Locate the cell with the specified text and output its [X, Y] center coordinate. 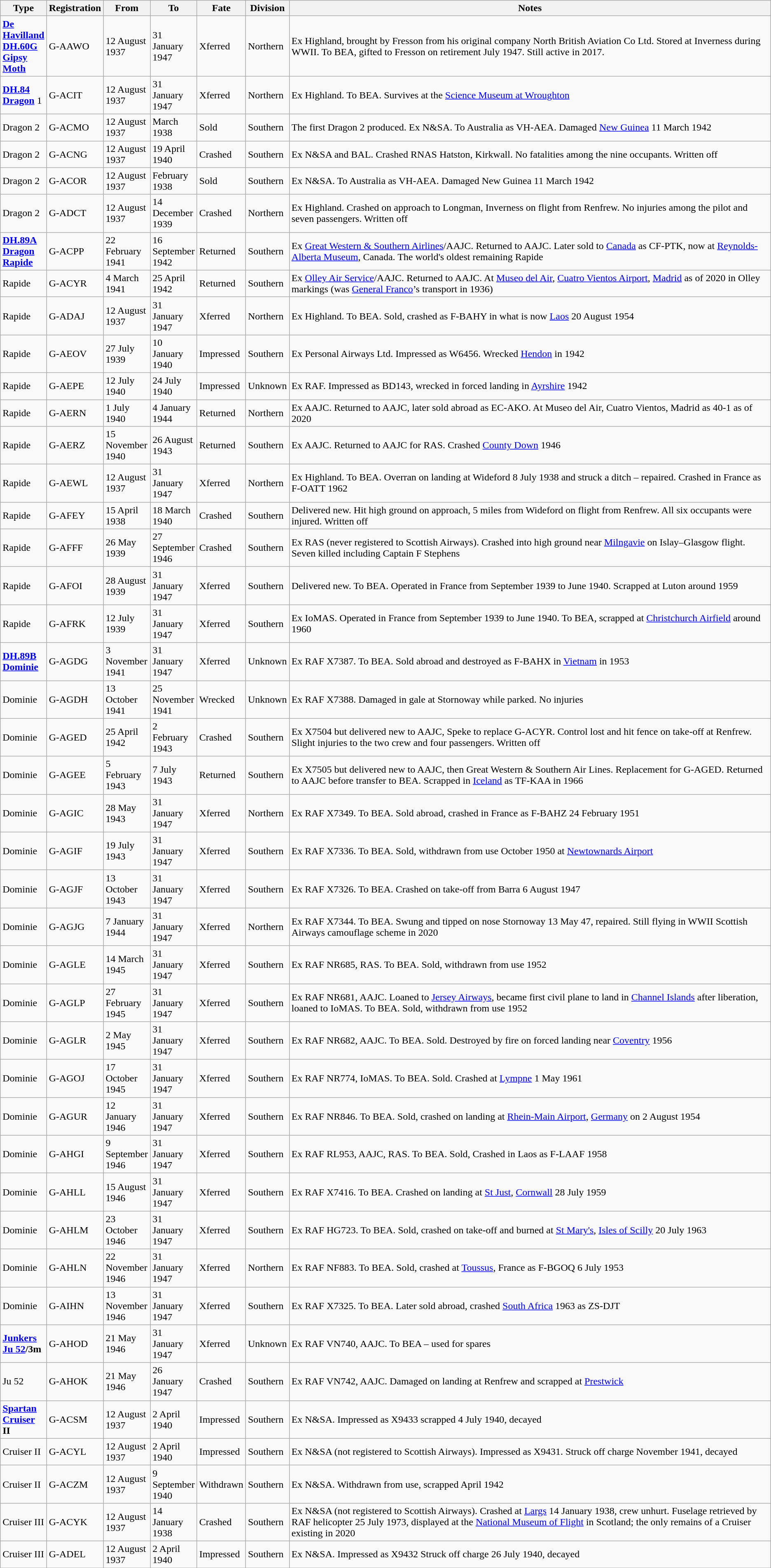
12 July 1940 [127, 386]
22 February 1941 [127, 251]
Ex Highland. To BEA. Overran on landing at Wideford 8 July 1938 and struck a ditch – repaired. Crashed in France as F-OATT 1962 [530, 483]
4 January 1944 [174, 412]
G-AEPE [75, 386]
Ex N&SA. Withdrawn from use, scrapped April 1942 [530, 1484]
Ex RAF NR774, IoMAS. To BEA. Sold. Crashed at Lympne 1 May 1961 [530, 1079]
Ex RAF X7336. To BEA. Sold, withdrawn from use October 1950 at Newtownards Airport [530, 851]
Withdrawn [221, 1484]
7 July 1943 [174, 775]
DH.84 Dragon 1 [23, 95]
G-AIHN [75, 1306]
2 February 1943 [174, 737]
March 1938 [174, 128]
Ex N&SA and BAL. Crashed RNAS Hatston, Kirkwall. No fatalities among the nine occupants. Written off [530, 154]
19 July 1943 [127, 851]
Ex RAF X7326. To BEA. Crashed on take-off from Barra 6 August 1947 [530, 889]
DH.89A Dragon Rapide [23, 251]
Ex RAF RL953, AAJC, RAS. To BEA. Sold, Crashed in Laos as F-LAAF 1958 [530, 1154]
Junkers Ju 52/3m [23, 1344]
Ex RAF. Impressed as BD143, wrecked in forced landing in Ayrshire 1942 [530, 386]
Ex RAF X7416. To BEA. Crashed on landing at St Just, Cornwall 28 July 1959 [530, 1192]
Ex RAF X7349. To BEA. Sold abroad, crashed in France as F-BAHZ 24 February 1951 [530, 813]
Ex N&SA. Impressed as X9432 Struck off charge 26 July 1940, decayed [530, 1554]
22 November 1946 [127, 1268]
13 October 1943 [127, 889]
G-ACSM [75, 1419]
G-AFRK [75, 624]
G-AERN [75, 412]
Ex IoMAS. Operated in France from September 1939 to June 1940. To BEA, scrapped at Christchurch Airfield around 1960 [530, 624]
17 October 1945 [127, 1079]
Ex N&SA. To Australia as VH-AEA. Damaged New Guinea 11 March 1942 [530, 181]
14 December 1939 [174, 213]
Ex RAF NR846. To BEA. Sold, crashed on landing at Rhein-Main Airport, Germany on 2 August 1954 [530, 1116]
G-AGDG [75, 662]
13 November 1946 [127, 1306]
G-AHOD [75, 1344]
16 September 1942 [174, 251]
G-ADAJ [75, 316]
DH.89B Dominie [23, 662]
18 March 1940 [174, 515]
26 May 1939 [127, 548]
G-AGJG [75, 927]
19 April 1940 [174, 154]
G-AFFF [75, 548]
The first Dragon 2 produced. Ex N&SA. To Australia as VH-AEA. Damaged New Guinea 11 March 1942 [530, 128]
G-AEWL [75, 483]
Ex Highland. Crashed on approach to Longman, Inverness on flight from Renfrew. No injuries among the pilot and seven passengers. Written off [530, 213]
Ju 52 [23, 1382]
14 January 1938 [174, 1522]
15 August 1946 [127, 1192]
Ex RAF NF883. To BEA. Sold, crashed at Toussus, France as F-BGOQ 6 July 1953 [530, 1268]
10 January 1940 [174, 354]
Ex RAF X7344. To BEA. Swung and tipped on nose Stornoway 13 May 47, repaired. Still flying in WWII Scottish Airways camouflage scheme in 2020 [530, 927]
Ex N&SA (not registered to Scottish Airways). Impressed as X9431. Struck off charge November 1941, decayed [530, 1452]
27 July 1939 [127, 354]
Wrecked [221, 699]
28 August 1939 [127, 586]
G-AGDH [75, 699]
Division [267, 8]
De Havilland DH.60GGipsy Moth [23, 46]
2 May 1945 [127, 1041]
7 January 1944 [127, 927]
G-AHLN [75, 1268]
Ex RAF NR685, RAS. To BEA. Sold, withdrawn from use 1952 [530, 965]
9 September 1946 [127, 1154]
15 April 1938 [127, 515]
G-AERZ [75, 445]
G-AGJF [75, 889]
G-AHGI [75, 1154]
9 September 1940 [174, 1484]
Ex RAF VN742, AAJC. Damaged on landing at Renfrew and scrapped at Prestwick [530, 1382]
G-ACIT [75, 95]
14 March 1945 [127, 965]
5 February 1943 [127, 775]
23 October 1946 [127, 1230]
Ex RAF VN740, AAJC. To BEA – used for spares [530, 1344]
G-AGLP [75, 1003]
24 July 1940 [174, 386]
Notes [530, 8]
Delivered new. To BEA. Operated in France from September 1939 to June 1940. Scrapped at Luton around 1959 [530, 586]
Ex AAJC. Returned to AAJC, later sold abroad as EC-AKO. At Museo del Air, Cuatro Vientos, Madrid as 40-1 as of 2020 [530, 412]
G-ACPP [75, 251]
27 September 1946 [174, 548]
G-AGIF [75, 851]
G-ACYL [75, 1452]
G-AGED [75, 737]
G-AGEE [75, 775]
G-AGOJ [75, 1079]
Registration [75, 8]
Ex Highland. To BEA. Sold, crashed as F-BAHY in what is now Laos 20 August 1954 [530, 316]
Ex RAF NR682, AAJC. To BEA. Sold. Destroyed by fire on forced landing near Coventry 1956 [530, 1041]
15 November 1940 [127, 445]
Ex AAJC. Returned to AAJC for RAS. Crashed County Down 1946 [530, 445]
G-AGIC [75, 813]
4 March 1941 [127, 283]
Ex RAF HG723. To BEA. Sold, crashed on take-off and burned at St Mary's, Isles of Scilly 20 July 1963 [530, 1230]
12 July 1939 [127, 624]
Ex RAF X7388. Damaged in gale at Stornoway while parked. No injuries [530, 699]
G-ACYK [75, 1522]
Ex Personal Airways Ltd. Impressed as W6456. Wrecked Hendon in 1942 [530, 354]
G-ACZM [75, 1484]
G-AHOK [75, 1382]
G-ACYR [75, 283]
Spartan Cruiser II [23, 1419]
G-AGLR [75, 1041]
G-ADEL [75, 1554]
G-AGUR [75, 1116]
26 January 1947 [174, 1382]
G-AHLM [75, 1230]
13 October 1941 [127, 699]
Ex RAF X7325. To BEA. Later sold abroad, crashed South Africa 1963 as ZS-DJT [530, 1306]
1 July 1940 [127, 412]
G-ACNG [75, 154]
Ex RAF X7387. To BEA. Sold abroad and destroyed as F-BAHX in Vietnam in 1953 [530, 662]
To [174, 8]
3 November 1941 [127, 662]
G-ADCT [75, 213]
Delivered new. Hit high ground on approach, 5 miles from Wideford on flight from Renfrew. All six occupants were injured. Written off [530, 515]
Fate [221, 8]
28 May 1943 [127, 813]
Ex Highland. To BEA. Survives at the Science Museum at Wroughton [530, 95]
Type [23, 8]
12 January 1946 [127, 1116]
G-AAWO [75, 46]
G-AFEY [75, 515]
27 February 1945 [127, 1003]
G-ACMO [75, 128]
26 August 1943 [174, 445]
G-ACOR [75, 181]
Ex N&SA. Impressed as X9433 scrapped 4 July 1940, decayed [530, 1419]
G-AHLL [75, 1192]
G-AFOI [75, 586]
25 November 1941 [174, 699]
G-AEOV [75, 354]
G-AGLE [75, 965]
From [127, 8]
February 1938 [174, 181]
